From the cell containing the given text, extract its center point as [X, Y] coordinate. 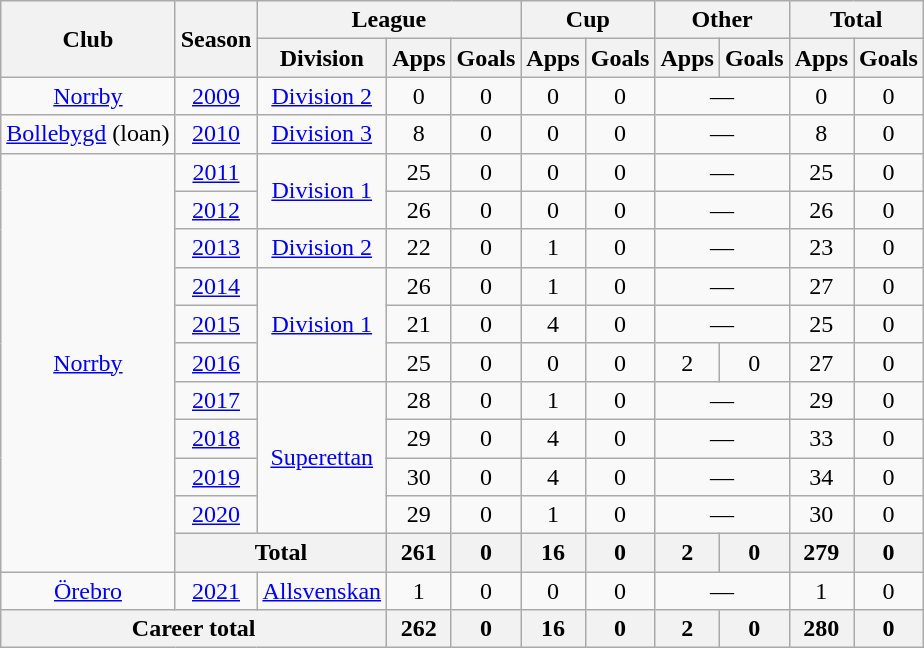
Season [216, 39]
Club [88, 39]
34 [821, 477]
Allsvenskan [322, 591]
33 [821, 438]
Division 3 [322, 134]
League [389, 20]
Örebro [88, 591]
Career total [194, 629]
2016 [216, 362]
262 [419, 629]
2019 [216, 477]
Superettan [322, 457]
2013 [216, 248]
23 [821, 248]
2012 [216, 210]
2014 [216, 286]
2015 [216, 324]
2017 [216, 400]
279 [821, 553]
2021 [216, 591]
Bollebygd (loan) [88, 134]
Division [322, 58]
261 [419, 553]
2020 [216, 515]
2009 [216, 96]
2011 [216, 172]
21 [419, 324]
22 [419, 248]
Other [722, 20]
280 [821, 629]
Cup [588, 20]
2018 [216, 438]
2010 [216, 134]
28 [419, 400]
